Capture the cell that displays the provided text and extract its [x, y] central coordinate. 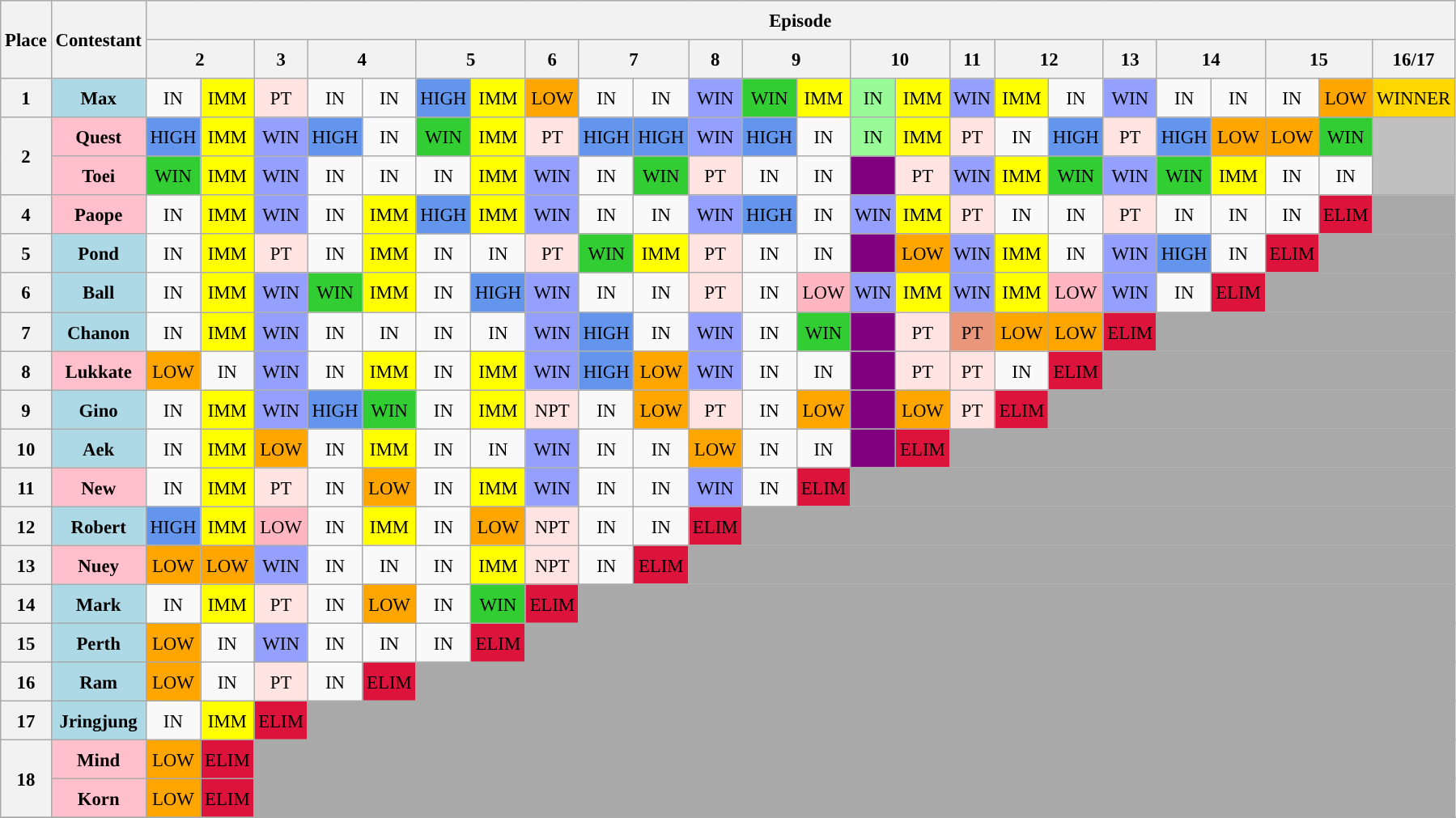
Pond [99, 254]
Lukkate [99, 371]
WINNER [1414, 98]
18 [26, 779]
Mind [99, 760]
Gino [99, 409]
Chanon [99, 332]
Korn [99, 799]
Max [99, 98]
Nuey [99, 565]
Mark [99, 604]
Jringjung [99, 721]
Quest [99, 137]
New [99, 487]
Robert [99, 526]
Aek [99, 448]
17 [26, 721]
Paope [99, 214]
1 [26, 98]
Contestant [99, 40]
Ball [99, 293]
Ram [99, 682]
3 [281, 59]
Toei [99, 176]
16 [26, 682]
Episode [800, 20]
16/17 [1414, 59]
Perth [99, 642]
Place [26, 40]
